Scan for the cell matching the given text and deliver its [x, y] coordinate at center. 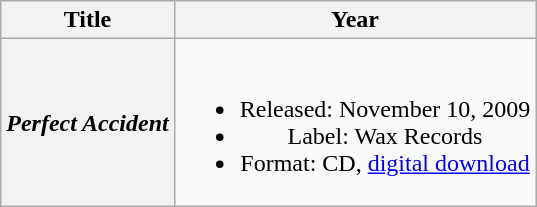
Released: November 10, 2009Label: Wax RecordsFormat: CD, digital download [355, 122]
Year [355, 20]
Perfect Accident [88, 122]
Title [88, 20]
